Pinpoint the cell where the given text exists, returning its (x, y) midpoint coordinate. 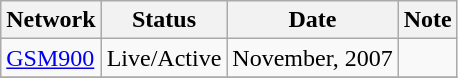
Live/Active (164, 58)
GSM900 (51, 58)
Date (312, 20)
Network (51, 20)
November, 2007 (312, 58)
Status (164, 20)
Note (428, 20)
